Output the (X, Y) coordinate of the center of the cell containing the given text.  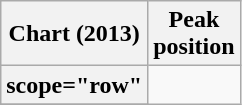
Chart (2013) (74, 34)
scope="row" (74, 85)
Peakposition (194, 34)
